Return (x, y) of the center of cell containing provided text 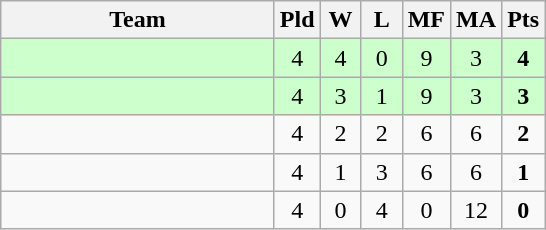
MF (426, 20)
Team (138, 20)
MA (476, 20)
12 (476, 210)
W (340, 20)
Pts (524, 20)
Pld (297, 20)
L (382, 20)
